Identify which cell holds the provided text, then report its (X, Y) central coordinate. 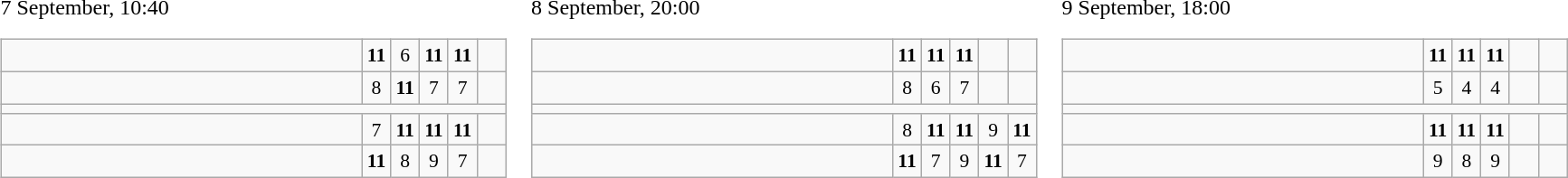
5 (1438, 88)
